Output the [x, y] coordinate of the center of the cell containing the given text.  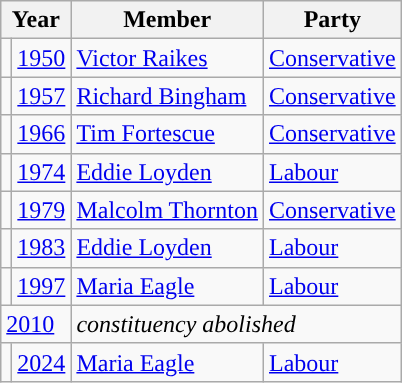
1966 [42, 134]
1983 [42, 248]
constituency abolished [236, 324]
Member [168, 20]
1950 [42, 58]
Party [332, 20]
Victor Raikes [168, 58]
2010 [36, 324]
1979 [42, 210]
1974 [42, 172]
Year [36, 20]
2024 [42, 362]
1957 [42, 96]
Richard Bingham [168, 96]
1997 [42, 286]
Tim Fortescue [168, 134]
Malcolm Thornton [168, 210]
